For the text-containing cell, return its midpoint in (X, Y) coordinate format. 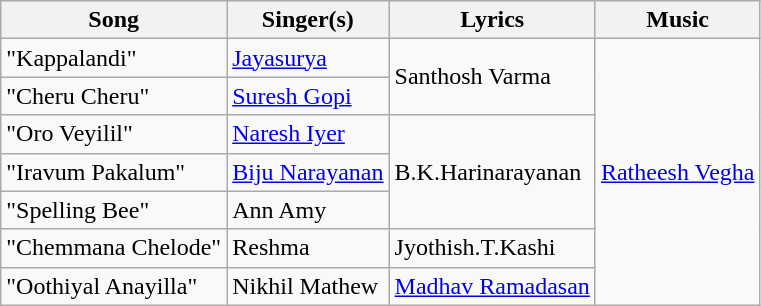
B.K.Harinarayanan (492, 172)
"Chemmana Chelode" (114, 248)
"Kappalandi" (114, 58)
Nikhil Mathew (308, 286)
"Oro Veyilil" (114, 134)
Reshma (308, 248)
Music (678, 20)
Singer(s) (308, 20)
Santhosh Varma (492, 77)
"Oothiyal Anayilla" (114, 286)
Song (114, 20)
"Iravum Pakalum" (114, 172)
Ratheesh Vegha (678, 172)
Jayasurya (308, 58)
Jyothish.T.Kashi (492, 248)
Suresh Gopi (308, 96)
Naresh Iyer (308, 134)
"Spelling Bee" (114, 210)
"Cheru Cheru" (114, 96)
Madhav Ramadasan (492, 286)
Biju Narayanan (308, 172)
Ann Amy (308, 210)
Lyrics (492, 20)
